Return the (X, Y) coordinate for the center point of the cell that contains the specified text.  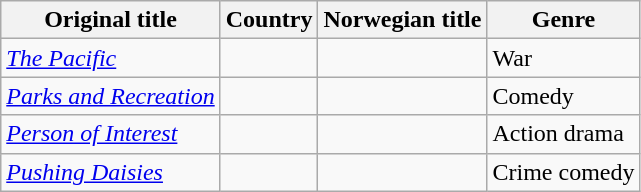
War (564, 58)
Genre (564, 20)
Comedy (564, 96)
Original title (110, 20)
Pushing Daisies (110, 172)
Person of Interest (110, 134)
Country (269, 20)
Action drama (564, 134)
Crime comedy (564, 172)
Parks and Recreation (110, 96)
The Pacific (110, 58)
Norwegian title (402, 20)
